Pinpoint the cell where the given text exists, returning its (x, y) midpoint coordinate. 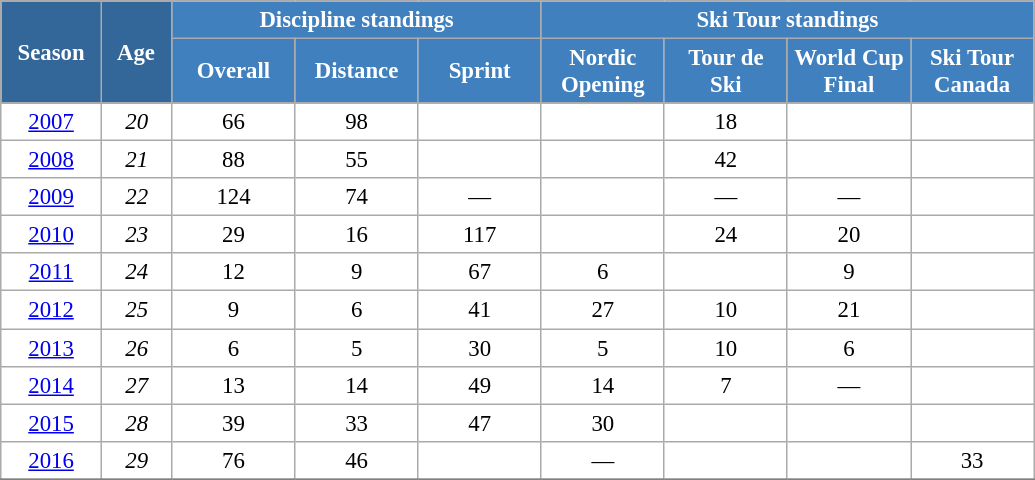
13 (234, 385)
7 (726, 385)
2008 (52, 160)
Ski Tour standings (787, 20)
46 (356, 460)
66 (234, 122)
88 (234, 160)
12 (234, 273)
47 (480, 423)
26 (136, 348)
117 (480, 235)
55 (356, 160)
49 (480, 385)
Ski TourCanada (972, 72)
Discipline standings (356, 20)
16 (356, 235)
98 (356, 122)
Age (136, 52)
Sprint (480, 72)
22 (136, 197)
World CupFinal (848, 72)
76 (234, 460)
Tour deSki (726, 72)
28 (136, 423)
Overall (234, 72)
2012 (52, 310)
124 (234, 197)
39 (234, 423)
2014 (52, 385)
67 (480, 273)
25 (136, 310)
41 (480, 310)
2015 (52, 423)
Season (52, 52)
2011 (52, 273)
2009 (52, 197)
2016 (52, 460)
2013 (52, 348)
2007 (52, 122)
Distance (356, 72)
2010 (52, 235)
42 (726, 160)
NordicOpening (602, 72)
18 (726, 122)
74 (356, 197)
23 (136, 235)
